Provide the [x, y] coordinate of the cell's center where the given text is located.  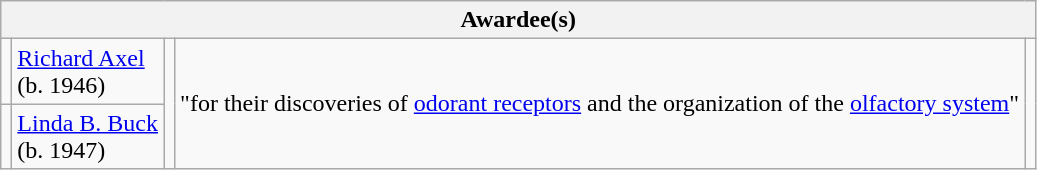
Linda B. Buck(b. 1947) [88, 136]
Awardee(s) [518, 20]
"for their discoveries of odorant receptors and the organization of the olfactory system" [600, 104]
Richard Axel(b. 1946) [88, 72]
